Find where the given text appears and provide that cell's center as [X, Y] coordinate. 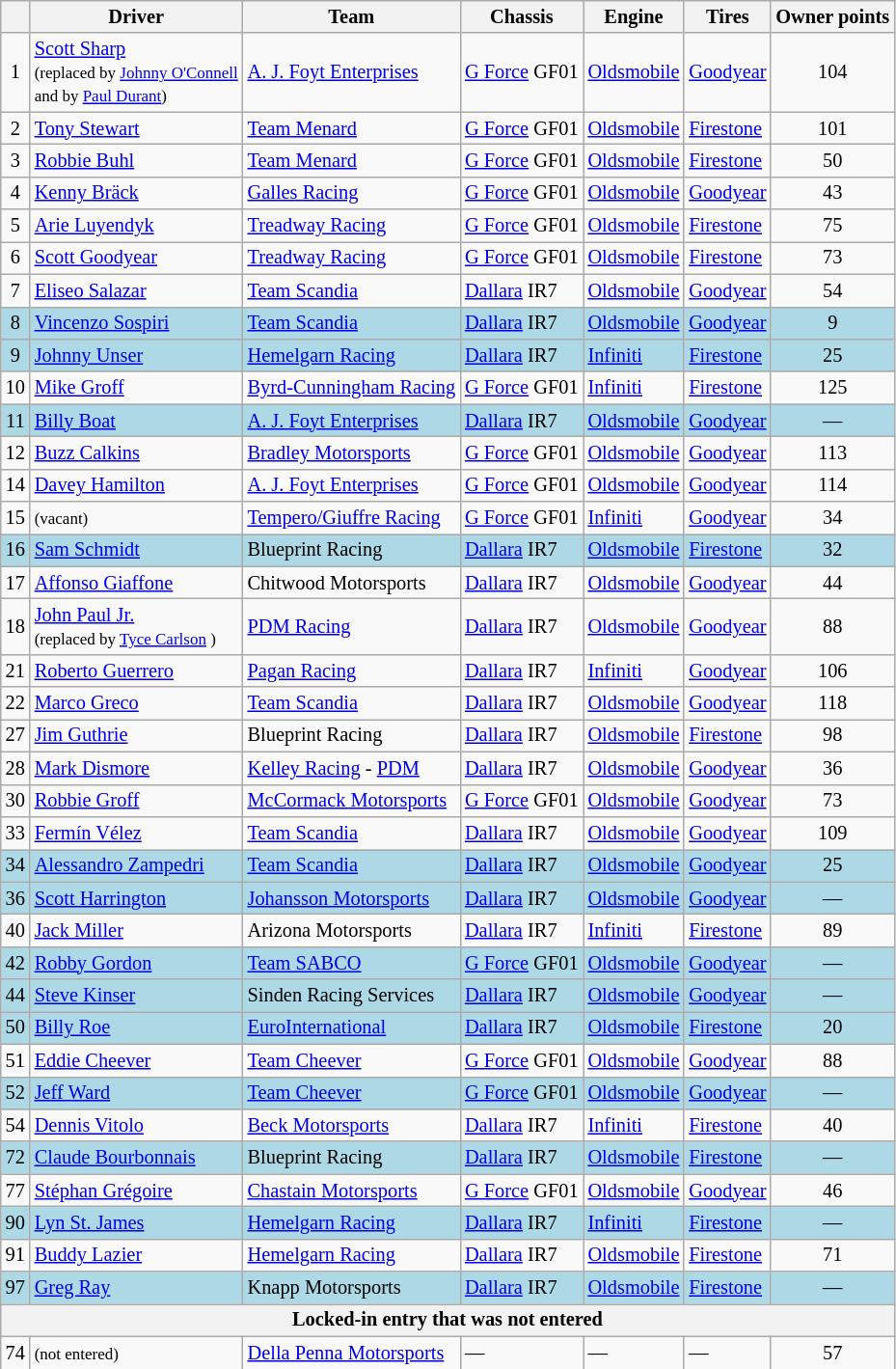
114 [832, 485]
106 [832, 671]
101 [832, 128]
Team SABCO [351, 963]
Buddy Lazier [137, 1255]
57 [832, 1353]
Fermín Vélez [137, 833]
6 [15, 258]
4 [15, 193]
21 [15, 671]
Tempero/Giuffre Racing [351, 518]
46 [832, 1191]
52 [15, 1093]
Scott Sharp(replaced by Johnny O'Connelland by Paul Durant) [137, 72]
77 [15, 1191]
Driver [137, 16]
72 [15, 1158]
Jeff Ward [137, 1093]
Mike Groff [137, 388]
Engine [635, 16]
Vincenzo Sospiri [137, 323]
Affonso Giaffone [137, 583]
(not entered) [137, 1353]
Arie Luyendyk [137, 226]
10 [15, 388]
89 [832, 930]
3 [15, 160]
Owner points [832, 16]
2 [15, 128]
104 [832, 72]
Claude Bourbonnais [137, 1158]
Alessandro Zampedri [137, 865]
125 [832, 388]
71 [832, 1255]
Knapp Motorsports [351, 1288]
Kenny Bräck [137, 193]
Stéphan Grégoire [137, 1191]
30 [15, 801]
14 [15, 485]
Roberto Guerrero [137, 671]
Greg Ray [137, 1288]
Davey Hamilton [137, 485]
8 [15, 323]
5 [15, 226]
Chitwood Motorsports [351, 583]
Jim Guthrie [137, 735]
Tony Stewart [137, 128]
PDM Racing [351, 626]
17 [15, 583]
1 [15, 72]
Billy Roe [137, 1027]
Chassis [521, 16]
Marco Greco [137, 703]
Scott Harrington [137, 898]
Robbie Groff [137, 801]
Galles Racing [351, 193]
Kelley Racing - PDM [351, 768]
97 [15, 1288]
Lyn St. James [137, 1222]
28 [15, 768]
27 [15, 735]
20 [832, 1027]
McCormack Motorsports [351, 801]
22 [15, 703]
Beck Motorsports [351, 1125]
18 [15, 626]
Team [351, 16]
43 [832, 193]
109 [832, 833]
12 [15, 452]
Mark Dismore [137, 768]
32 [832, 550]
Eliseo Salazar [137, 290]
John Paul Jr.(replaced by Tyce Carlson ) [137, 626]
Pagan Racing [351, 671]
Johansson Motorsports [351, 898]
Sinden Racing Services [351, 996]
75 [832, 226]
Dennis Vitolo [137, 1125]
Steve Kinser [137, 996]
91 [15, 1255]
42 [15, 963]
Tires [727, 16]
Eddie Cheever [137, 1060]
Chastain Motorsports [351, 1191]
33 [15, 833]
16 [15, 550]
Bradley Motorsports [351, 452]
Billy Boat [137, 421]
Arizona Motorsports [351, 930]
Della Penna Motorsports [351, 1353]
Robby Gordon [137, 963]
Locked-in entry that was not entered [448, 1320]
Buzz Calkins [137, 452]
11 [15, 421]
51 [15, 1060]
15 [15, 518]
90 [15, 1222]
74 [15, 1353]
Robbie Buhl [137, 160]
EuroInternational [351, 1027]
113 [832, 452]
Jack Miller [137, 930]
98 [832, 735]
Sam Schmidt [137, 550]
7 [15, 290]
Scott Goodyear [137, 258]
Johnny Unser [137, 355]
Byrd-Cunningham Racing [351, 388]
118 [832, 703]
(vacant) [137, 518]
